Find where the given text appears and provide that cell's center as (X, Y) coordinate. 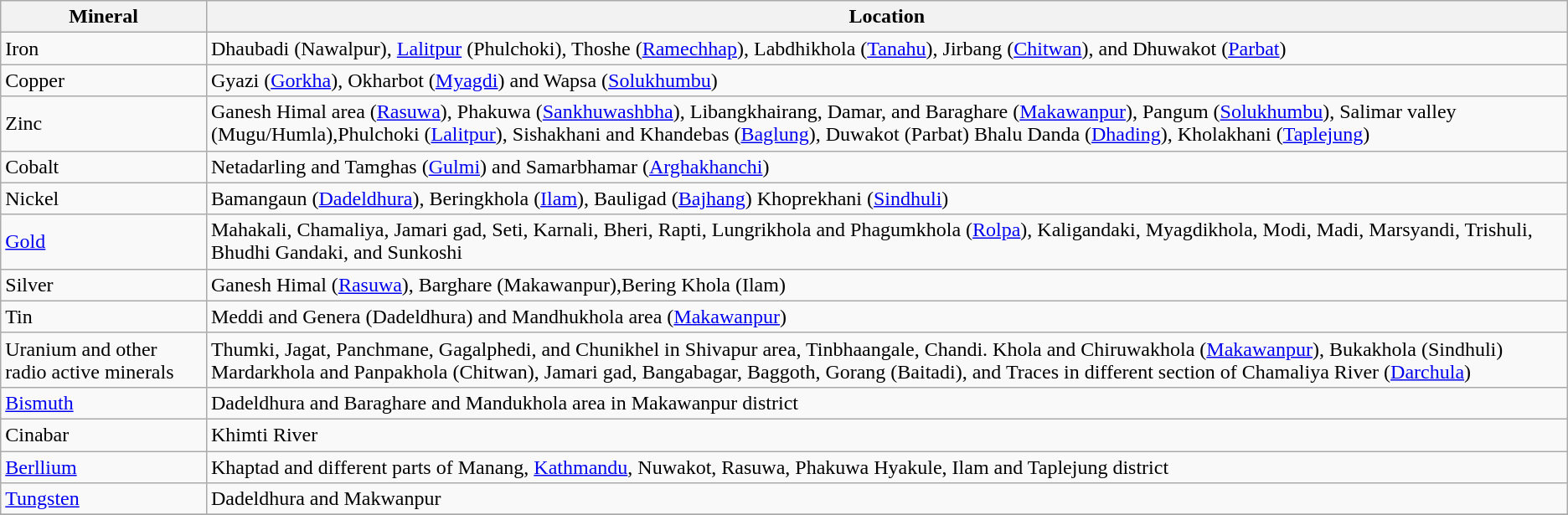
Meddi and Genera (Dadeldhura) and Mandhukhola area (Makawanpur) (886, 317)
Berllium (104, 466)
Bamangaun (Dadeldhura), Beringkhola (Ilam), Bauligad (Bajhang) Khoprekhani (Sindhuli) (886, 198)
Netadarling and Tamghas (Gulmi) and Samarbhamar (Arghakhanchi) (886, 167)
Uranium and other radio active minerals (104, 360)
Zinc (104, 124)
Tin (104, 317)
Khimti River (886, 435)
Copper (104, 80)
Dadeldhura and Makwanpur (886, 499)
Bismuth (104, 403)
Dadeldhura and Baraghare and Mandukhola area in Makawanpur district (886, 403)
Gold (104, 241)
Dhaubadi (Nawalpur), Lalitpur (Phulchoki), Thoshe (Ramechhap), Labdhikhola (Tanahu), Jirbang (Chitwan), and Dhuwakot (Parbat) (886, 49)
Ganesh Himal (Rasuwa), Barghare (Makawanpur),Bering Khola (Ilam) (886, 285)
Location (886, 17)
Tungsten (104, 499)
Iron (104, 49)
Gyazi (Gorkha), Okharbot (Myagdi) and Wapsa (Solukhumbu) (886, 80)
Nickel (104, 198)
Khaptad and different parts of Manang, Kathmandu, Nuwakot, Rasuwa, Phakuwa Hyakule, Ilam and Taplejung district (886, 466)
Silver (104, 285)
Cinabar (104, 435)
Cobalt (104, 167)
Mineral (104, 17)
